From the cell containing the given text, extract its center point as [x, y] coordinate. 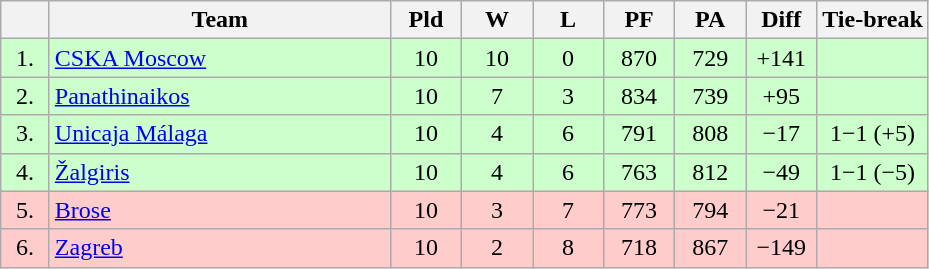
CSKA Moscow [220, 58]
3. [26, 134]
808 [710, 134]
5. [26, 210]
773 [640, 210]
763 [640, 172]
Team [220, 20]
PA [710, 20]
1. [26, 58]
Diff [782, 20]
2. [26, 96]
6. [26, 248]
Zagreb [220, 248]
870 [640, 58]
−17 [782, 134]
Tie-break [873, 20]
729 [710, 58]
+141 [782, 58]
−21 [782, 210]
Panathinaikos [220, 96]
1−1 (+5) [873, 134]
W [496, 20]
4. [26, 172]
−49 [782, 172]
739 [710, 96]
+95 [782, 96]
794 [710, 210]
−149 [782, 248]
Pld [426, 20]
1−1 (−5) [873, 172]
8 [568, 248]
0 [568, 58]
812 [710, 172]
834 [640, 96]
2 [496, 248]
Brose [220, 210]
Žalgiris [220, 172]
L [568, 20]
791 [640, 134]
718 [640, 248]
PF [640, 20]
867 [710, 248]
Unicaja Málaga [220, 134]
